Return the (X, Y) coordinate for the center point of the cell that contains the specified text.  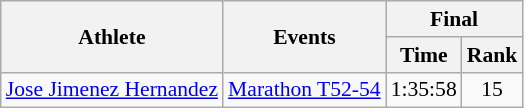
Final (454, 19)
15 (492, 90)
1:35:58 (424, 90)
Time (424, 55)
Rank (492, 55)
Jose Jimenez Hernandez (112, 90)
Marathon T52-54 (304, 90)
Athlete (112, 36)
Events (304, 36)
